Scan for the cell matching the given text and deliver its [X, Y] coordinate at center. 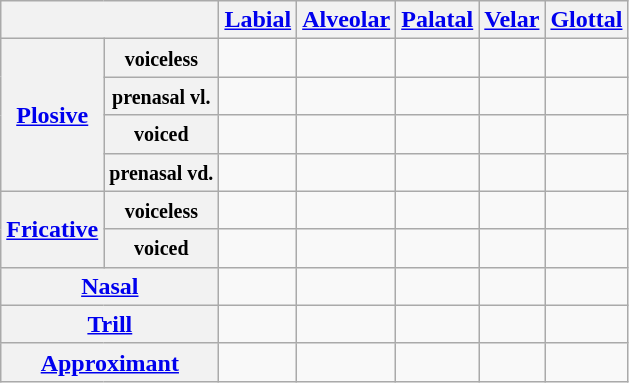
Fricative [52, 229]
Glottal [586, 20]
Trill [110, 324]
Plosive [52, 115]
Velar [512, 20]
Alveolar [346, 20]
Nasal [110, 286]
Approximant [110, 362]
prenasal vl. [162, 96]
prenasal vd. [162, 172]
Labial [258, 20]
Palatal [438, 20]
